Locate the cell with the specified text and output its (X, Y) center coordinate. 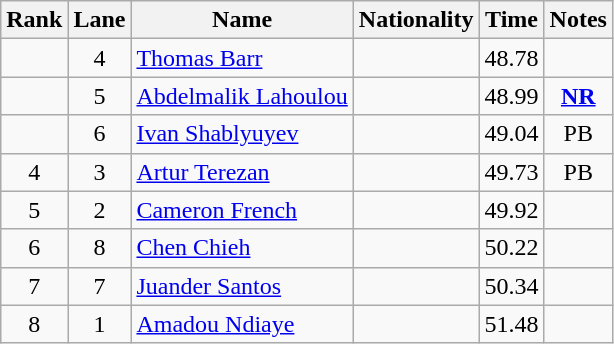
Juander Santos (242, 286)
NR (578, 96)
Chen Chieh (242, 248)
50.22 (512, 248)
Abdelmalik Lahoulou (242, 96)
Name (242, 20)
48.99 (512, 96)
Time (512, 20)
Notes (578, 20)
50.34 (512, 286)
1 (100, 324)
Lane (100, 20)
Thomas Barr (242, 58)
49.04 (512, 134)
49.92 (512, 210)
51.48 (512, 324)
3 (100, 172)
2 (100, 210)
Amadou Ndiaye (242, 324)
Ivan Shablyuyev (242, 134)
48.78 (512, 58)
49.73 (512, 172)
Rank (34, 20)
Nationality (416, 20)
Artur Terezan (242, 172)
Cameron French (242, 210)
